Search for the cell housing the specified text and yield its (x, y) center coordinate. 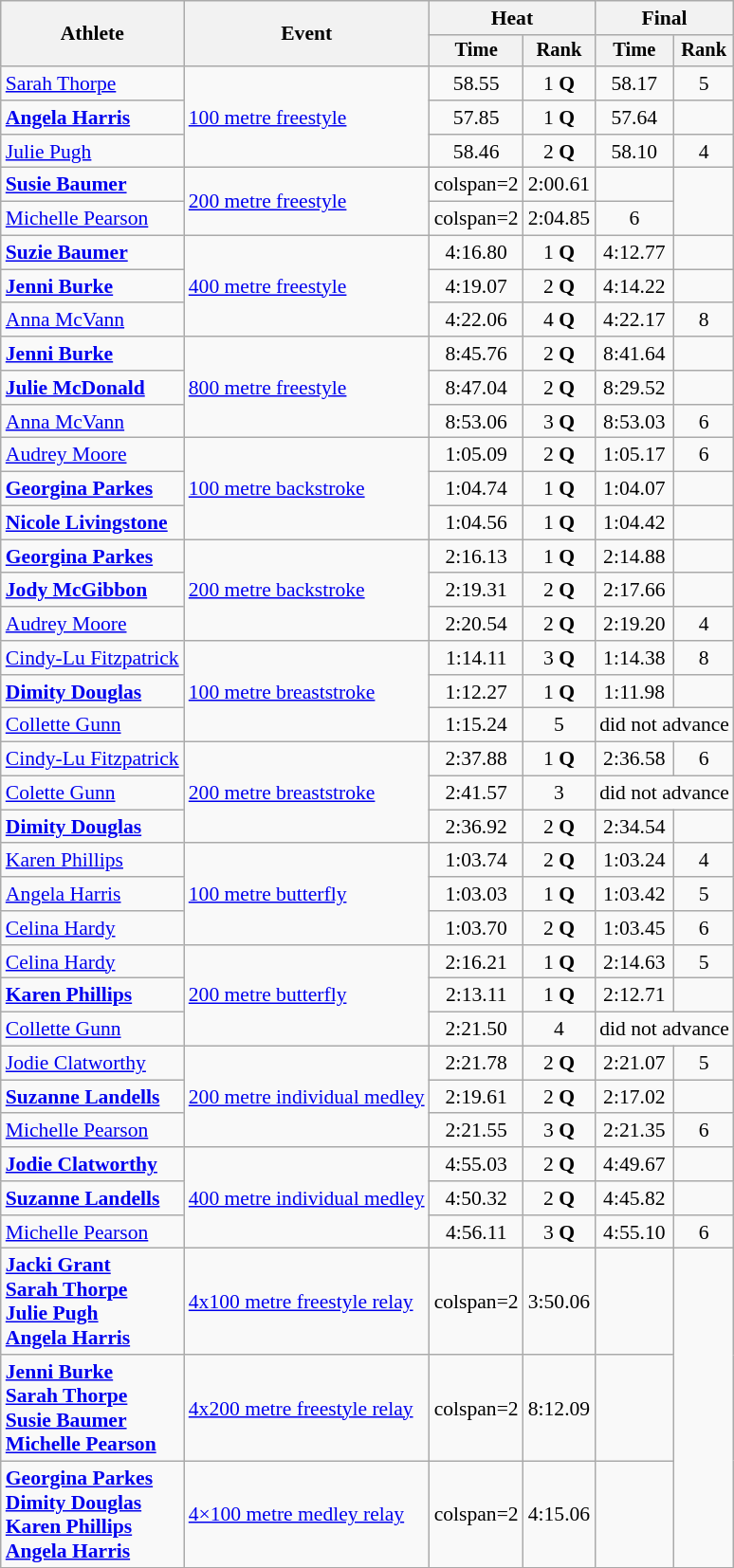
8:41.64 (633, 354)
Final (664, 18)
4:56.11 (476, 1232)
2:21.35 (633, 1131)
4×100 metre medley relay (307, 1515)
2:16.21 (476, 962)
100 metre butterfly (307, 895)
2:04.85 (560, 219)
Nicole Livingstone (93, 523)
2:36.92 (476, 827)
Suzie Baumer (93, 253)
2:41.57 (476, 793)
58.17 (633, 83)
1:04.74 (476, 489)
1:03.70 (476, 928)
2:34.54 (633, 827)
4:15.06 (560, 1515)
4x200 metre freestyle relay (307, 1408)
1:15.24 (476, 725)
8:53.06 (476, 422)
57.85 (476, 118)
Jody McGibbon (93, 591)
1:03.74 (476, 861)
400 metre individual medley (307, 1198)
200 metre butterfly (307, 995)
2:21.55 (476, 1131)
58.10 (633, 152)
1:04.56 (476, 523)
2:20.54 (476, 624)
2:19.61 (476, 1097)
Georgina ParkesDimity DouglasKaren PhillipsAngela Harris (93, 1515)
2:17.02 (633, 1097)
2:12.71 (633, 995)
4:12.77 (633, 253)
2:13.11 (476, 995)
2:37.88 (476, 759)
1:05.17 (633, 455)
4x100 metre freestyle relay (307, 1302)
Sarah Thorpe (93, 83)
Athlete (93, 34)
2:17.66 (633, 591)
2:14.63 (633, 962)
Susie Baumer (93, 185)
1:03.42 (633, 894)
2:00.61 (560, 185)
Jacki GrantSarah ThorpeJulie PughAngela Harris (93, 1302)
1:03.03 (476, 894)
4:16.80 (476, 253)
2:21.50 (476, 1030)
1:12.27 (476, 692)
4:22.17 (633, 320)
1:14.11 (476, 658)
1:03.45 (633, 928)
Colette Gunn (93, 793)
2:19.31 (476, 591)
100 metre backstroke (307, 489)
4:19.07 (476, 286)
1:04.07 (633, 489)
2:36.58 (633, 759)
1:11.98 (633, 692)
Julie McDonald (93, 388)
8:53.03 (633, 422)
200 metre individual medley (307, 1098)
4:22.06 (476, 320)
4:14.22 (633, 286)
3:50.06 (560, 1302)
2:21.78 (476, 1064)
1:05.09 (476, 455)
58.55 (476, 83)
200 metre freestyle (307, 201)
4:55.10 (633, 1232)
58.46 (476, 152)
Julie Pugh (93, 152)
Jenni BurkeSarah ThorpeSusie BaumerMichelle Pearson (93, 1408)
8:47.04 (476, 388)
2:21.07 (633, 1064)
8:45.76 (476, 354)
800 metre freestyle (307, 387)
1:04.42 (633, 523)
Heat (512, 18)
1:14.38 (633, 658)
4 Q (560, 320)
8:29.52 (633, 388)
1:03.24 (633, 861)
100 metre breaststroke (307, 692)
3 (560, 793)
200 metre breaststroke (307, 793)
4:49.67 (633, 1164)
4:50.32 (476, 1198)
4:55.03 (476, 1164)
2:14.88 (633, 556)
2:16.13 (476, 556)
4:45.82 (633, 1198)
8:12.09 (560, 1408)
Event (307, 34)
100 metre freestyle (307, 118)
400 metre freestyle (307, 286)
2:19.20 (633, 624)
200 metre backstroke (307, 590)
57.64 (633, 118)
